Detect which cell encompasses the target text, then output its [X, Y] center coordinate. 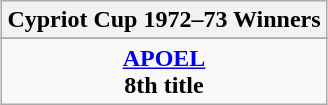
APOEL8th title [164, 72]
Cypriot Cup 1972–73 Winners [164, 20]
